Output the [x, y] coordinate of the center of the cell containing the given text.  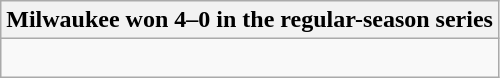
Milwaukee won 4–0 in the regular-season series [250, 20]
